Determine the (x, y) coordinate at the center of the cell enclosing the given text.  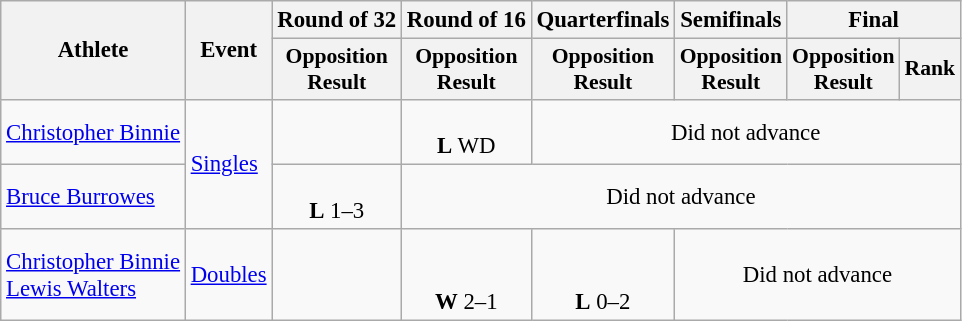
Athlete (94, 50)
L 0–2 (602, 275)
Bruce Burrowes (94, 196)
Christopher Binnie (94, 132)
Rank (930, 70)
Round of 32 (337, 20)
Final (874, 20)
Singles (228, 164)
L WD (467, 132)
W 2–1 (467, 275)
Christopher BinnieLewis Walters (94, 275)
Semifinals (731, 20)
Doubles (228, 275)
Round of 16 (467, 20)
L 1–3 (337, 196)
Event (228, 50)
Quarterfinals (602, 20)
